Return the (X, Y) coordinate for the center point of the cell that contains the specified text.  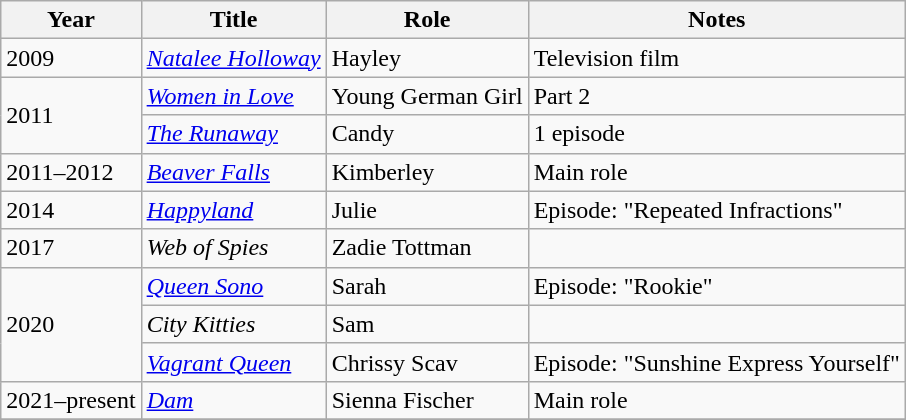
Part 2 (716, 96)
2021–present (71, 400)
2009 (71, 58)
Episode: "Sunshine Express Yourself" (716, 362)
Vagrant Queen (234, 362)
Happyland (234, 210)
Title (234, 20)
2011 (71, 115)
Natalee Holloway (234, 58)
1 episode (716, 134)
Queen Sono (234, 286)
Sam (427, 324)
Candy (427, 134)
The Runaway (234, 134)
Sienna Fischer (427, 400)
Chrissy Scav (427, 362)
Television film (716, 58)
Young German Girl (427, 96)
Episode: "Repeated Infractions" (716, 210)
Role (427, 20)
Beaver Falls (234, 172)
City Kitties (234, 324)
Sarah (427, 286)
Web of Spies (234, 248)
2011–2012 (71, 172)
2017 (71, 248)
Notes (716, 20)
2014 (71, 210)
Episode: "Rookie" (716, 286)
Julie (427, 210)
Year (71, 20)
Hayley (427, 58)
Kimberley (427, 172)
Zadie Tottman (427, 248)
Women in Love (234, 96)
2020 (71, 324)
Dam (234, 400)
